From the cell containing the given text, extract its center point as [x, y] coordinate. 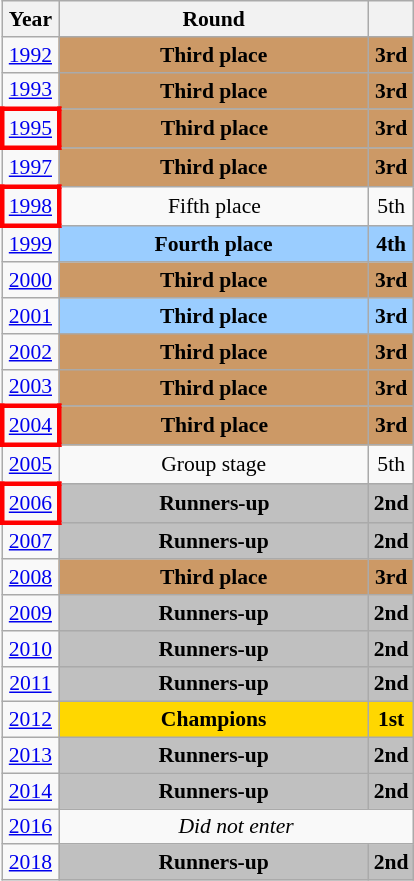
Fourth place [214, 244]
2001 [30, 316]
2012 [30, 720]
2018 [30, 863]
1st [392, 720]
2002 [30, 352]
Champions [214, 720]
2013 [30, 756]
2006 [30, 504]
2004 [30, 426]
2007 [30, 540]
2014 [30, 791]
2008 [30, 578]
2005 [30, 464]
1997 [30, 168]
1992 [30, 55]
1995 [30, 130]
2000 [30, 281]
1999 [30, 244]
2011 [30, 684]
Fifth place [214, 206]
1998 [30, 206]
4th [392, 244]
2016 [30, 827]
1993 [30, 90]
2009 [30, 613]
Group stage [214, 464]
Round [214, 19]
2003 [30, 388]
Year [30, 19]
Did not enter [236, 827]
2010 [30, 649]
